Find where the given text appears and provide that cell's center as [x, y] coordinate. 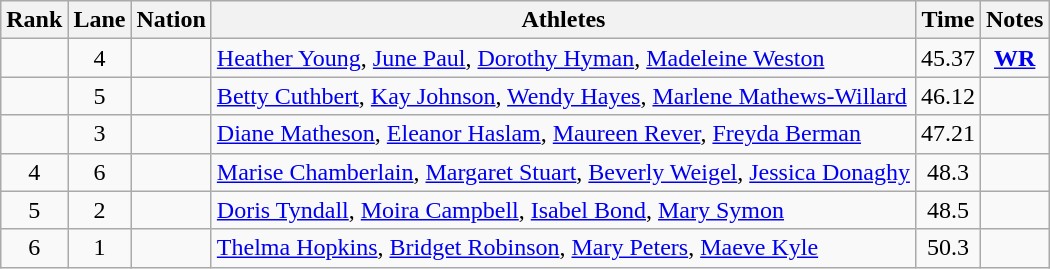
48.5 [948, 210]
WR [1014, 58]
47.21 [948, 134]
Lane [100, 20]
50.3 [948, 248]
Time [948, 20]
Diane Matheson, Eleanor Haslam, Maureen Rever, Freyda Berman [563, 134]
45.37 [948, 58]
Doris Tyndall, Moira Campbell, Isabel Bond, Mary Symon [563, 210]
Heather Young, June Paul, Dorothy Hyman, Madeleine Weston [563, 58]
Marise Chamberlain, Margaret Stuart, Beverly Weigel, Jessica Donaghy [563, 172]
Rank [34, 20]
48.3 [948, 172]
46.12 [948, 96]
3 [100, 134]
1 [100, 248]
Betty Cuthbert, Kay Johnson, Wendy Hayes, Marlene Mathews-Willard [563, 96]
Athletes [563, 20]
Notes [1014, 20]
2 [100, 210]
Thelma Hopkins, Bridget Robinson, Mary Peters, Maeve Kyle [563, 248]
Nation [171, 20]
